Output the (x, y) coordinate of the center of the cell containing the given text.  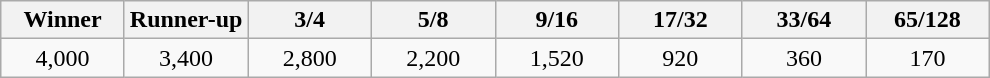
4,000 (63, 58)
5/8 (433, 20)
9/16 (557, 20)
360 (804, 58)
2,200 (433, 58)
Runner-up (186, 20)
920 (681, 58)
17/32 (681, 20)
1,520 (557, 58)
170 (928, 58)
Winner (63, 20)
33/64 (804, 20)
65/128 (928, 20)
2,800 (310, 58)
3,400 (186, 58)
3/4 (310, 20)
